Scan for the cell matching the given text and deliver its [x, y] coordinate at center. 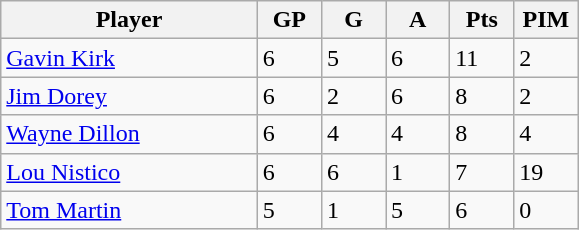
Tom Martin [130, 210]
Lou Nistico [130, 172]
Jim Dorey [130, 96]
Player [130, 20]
0 [546, 210]
19 [546, 172]
A [418, 20]
11 [482, 58]
7 [482, 172]
Pts [482, 20]
GP [289, 20]
PIM [546, 20]
Wayne Dillon [130, 134]
G [353, 20]
Gavin Kirk [130, 58]
